Scan for the cell matching the given text and deliver its (x, y) coordinate at center. 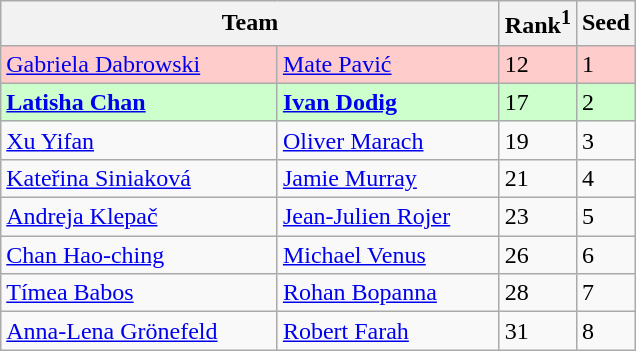
Jamie Murray (388, 178)
28 (538, 293)
Robert Farah (388, 331)
2 (606, 102)
Rank1 (538, 24)
4 (606, 178)
8 (606, 331)
Jean-Julien Rojer (388, 217)
26 (538, 255)
1 (606, 64)
Mate Pavić (388, 64)
Seed (606, 24)
Kateřina Siniaková (140, 178)
19 (538, 140)
Latisha Chan (140, 102)
5 (606, 217)
6 (606, 255)
Oliver Marach (388, 140)
Team (250, 24)
Rohan Bopanna (388, 293)
31 (538, 331)
12 (538, 64)
17 (538, 102)
Chan Hao-ching (140, 255)
23 (538, 217)
7 (606, 293)
Ivan Dodig (388, 102)
Andreja Klepač (140, 217)
21 (538, 178)
3 (606, 140)
Xu Yifan (140, 140)
Michael Venus (388, 255)
Anna-Lena Grönefeld (140, 331)
Tímea Babos (140, 293)
Gabriela Dabrowski (140, 64)
